Return (x, y) of the center of cell containing provided text 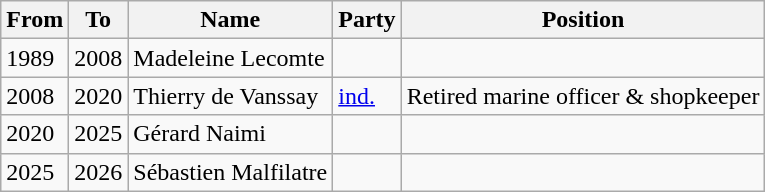
ind. (367, 96)
Madeleine Lecomte (230, 58)
Party (367, 20)
Sébastien Malfilatre (230, 172)
Name (230, 20)
Position (583, 20)
From (35, 20)
To (98, 20)
Gérard Naimi (230, 134)
Retired marine officer & shopkeeper (583, 96)
Thierry de Vanssay (230, 96)
2026 (98, 172)
1989 (35, 58)
